Output the (x, y) coordinate of the center of the cell containing the given text.  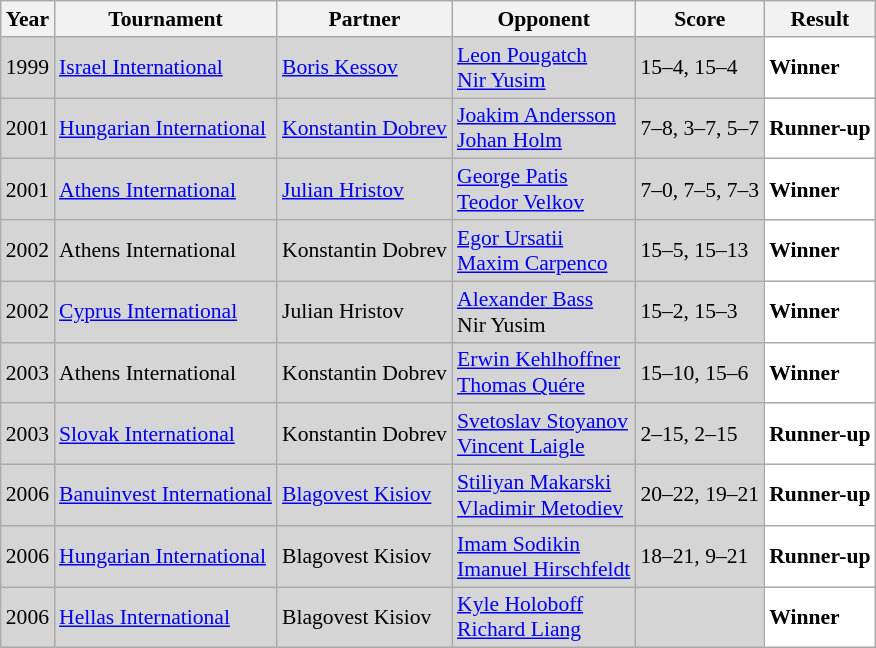
Svetoslav Stoyanov Vincent Laigle (544, 434)
2–15, 2–15 (700, 434)
Boris Kessov (364, 68)
Cyprus International (166, 312)
Leon Pougatch Nir Yusim (544, 68)
Stiliyan Makarski Vladimir Metodiev (544, 496)
20–22, 19–21 (700, 496)
Opponent (544, 19)
7–0, 7–5, 7–3 (700, 190)
1999 (28, 68)
15–5, 15–13 (700, 250)
15–2, 15–3 (700, 312)
Partner (364, 19)
Israel International (166, 68)
Joakim Andersson Johan Holm (544, 128)
Egor Ursatii Maxim Carpenco (544, 250)
Erwin Kehlhoffner Thomas Quére (544, 372)
Tournament (166, 19)
7–8, 3–7, 5–7 (700, 128)
15–10, 15–6 (700, 372)
Result (820, 19)
Alexander Bass Nir Yusim (544, 312)
George Patis Teodor Velkov (544, 190)
15–4, 15–4 (700, 68)
18–21, 9–21 (700, 556)
Kyle Holoboff Richard Liang (544, 618)
Year (28, 19)
Banuinvest International (166, 496)
Slovak International (166, 434)
Score (700, 19)
Imam Sodikin Imanuel Hirschfeldt (544, 556)
Hellas International (166, 618)
